Output the [x, y] coordinate of the center of the cell containing the given text.  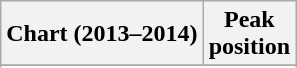
Chart (2013–2014) [102, 34]
Peakposition [249, 34]
